From the cell containing the given text, extract its center point as [X, Y] coordinate. 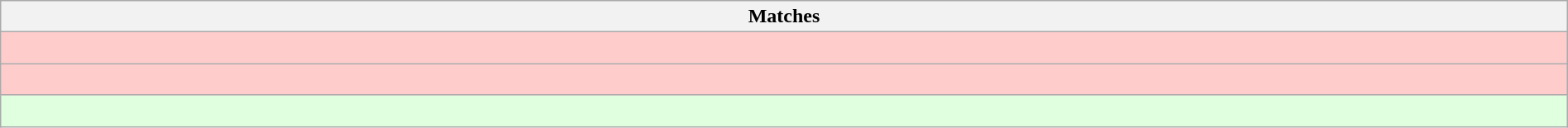
Matches [784, 17]
